From the cell containing the given text, extract its center point as (X, Y) coordinate. 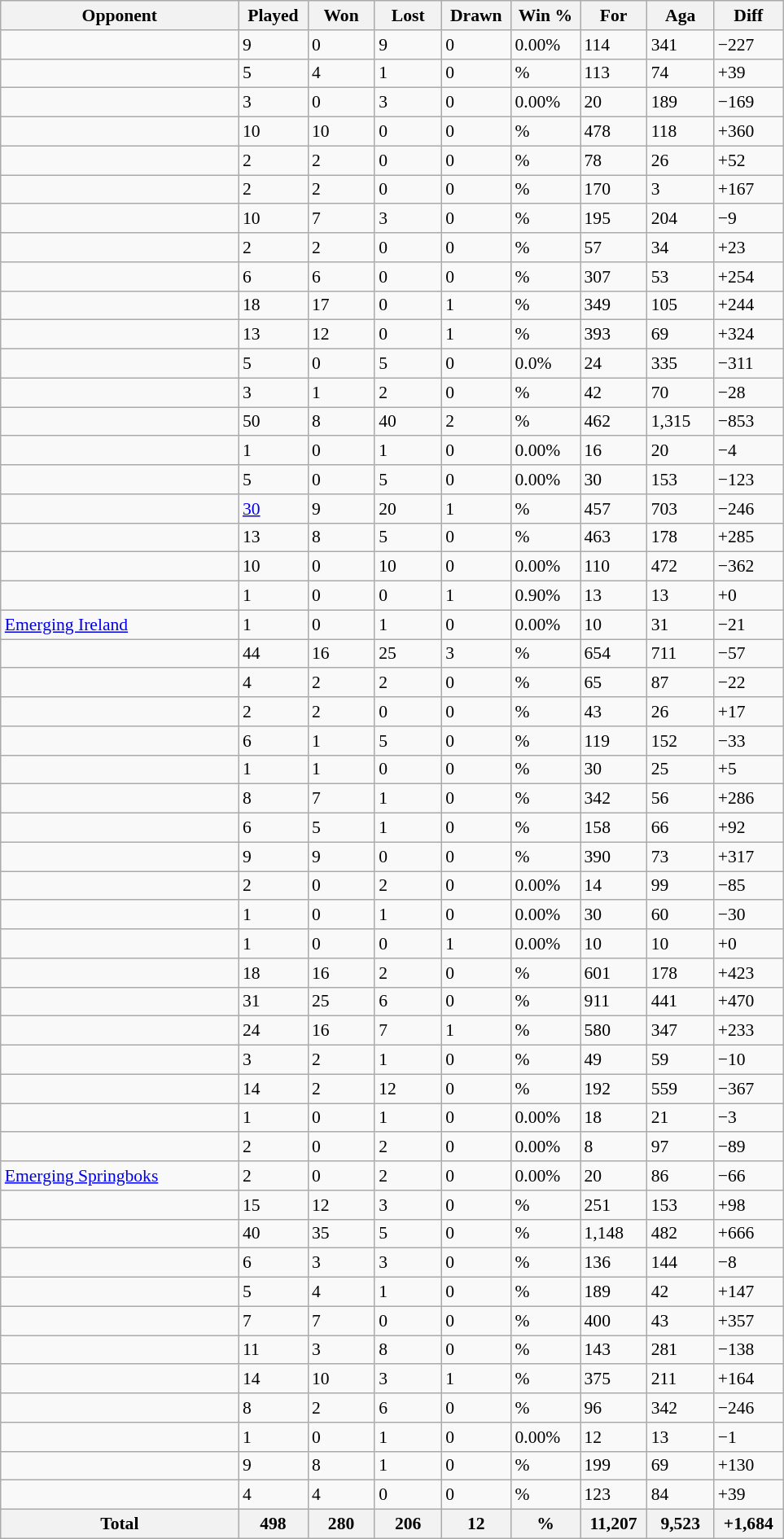
119 (613, 741)
Diff (749, 15)
711 (681, 654)
+286 (749, 799)
+360 (749, 132)
+5 (749, 769)
911 (613, 1002)
114 (613, 45)
441 (681, 1002)
152 (681, 741)
11 (274, 1350)
+244 (749, 305)
35 (341, 1234)
349 (613, 305)
Emerging Ireland (120, 625)
1,148 (613, 1234)
−28 (749, 392)
601 (613, 973)
Drawn (475, 15)
+666 (749, 1234)
Opponent (120, 15)
+1,684 (749, 1524)
+233 (749, 1031)
463 (613, 537)
−3 (749, 1118)
Aga (681, 15)
0.90% (545, 596)
96 (613, 1408)
−30 (749, 915)
56 (681, 799)
580 (613, 1031)
−85 (749, 886)
+317 (749, 857)
−33 (749, 741)
393 (613, 335)
118 (681, 132)
−4 (749, 451)
21 (681, 1118)
9,523 (681, 1524)
99 (681, 886)
110 (613, 567)
57 (613, 248)
+470 (749, 1002)
Lost (408, 15)
−89 (749, 1147)
+52 (749, 160)
−10 (749, 1060)
−1 (749, 1437)
86 (681, 1176)
65 (613, 683)
457 (613, 509)
251 (613, 1205)
49 (613, 1060)
−853 (749, 422)
+167 (749, 190)
482 (681, 1234)
204 (681, 219)
70 (681, 392)
97 (681, 1147)
400 (613, 1321)
+357 (749, 1321)
462 (613, 422)
−169 (749, 103)
+17 (749, 712)
199 (613, 1466)
53 (681, 277)
78 (613, 160)
Win % (545, 15)
0.0% (545, 364)
498 (274, 1524)
559 (681, 1089)
143 (613, 1350)
60 (681, 915)
−8 (749, 1263)
15 (274, 1205)
44 (274, 654)
−21 (749, 625)
+92 (749, 828)
472 (681, 567)
17 (341, 305)
206 (408, 1524)
390 (613, 857)
Emerging Springboks (120, 1176)
+23 (749, 248)
For (613, 15)
195 (613, 219)
74 (681, 73)
105 (681, 305)
59 (681, 1060)
−123 (749, 480)
1,315 (681, 422)
+285 (749, 537)
281 (681, 1350)
280 (341, 1524)
375 (613, 1379)
−66 (749, 1176)
−138 (749, 1350)
73 (681, 857)
Won (341, 15)
144 (681, 1263)
123 (613, 1495)
192 (613, 1089)
+98 (749, 1205)
−22 (749, 683)
+254 (749, 277)
−311 (749, 364)
Total (120, 1524)
−57 (749, 654)
−227 (749, 45)
87 (681, 683)
−367 (749, 1089)
+164 (749, 1379)
307 (613, 277)
136 (613, 1263)
+324 (749, 335)
654 (613, 654)
158 (613, 828)
+423 (749, 973)
170 (613, 190)
34 (681, 248)
211 (681, 1379)
347 (681, 1031)
11,207 (613, 1524)
703 (681, 509)
50 (274, 422)
335 (681, 364)
113 (613, 73)
Played (274, 15)
+130 (749, 1466)
84 (681, 1495)
−9 (749, 219)
341 (681, 45)
+147 (749, 1292)
66 (681, 828)
478 (613, 132)
−362 (749, 567)
